Detect which cell encompasses the target text, then output its [X, Y] center coordinate. 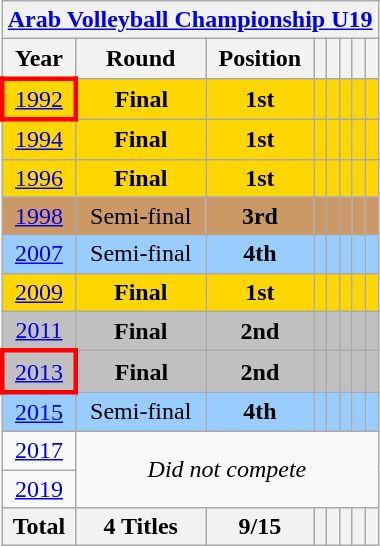
2007 [38, 254]
4 Titles [141, 527]
2015 [38, 412]
1994 [38, 139]
1996 [38, 178]
Round [141, 59]
Position [260, 59]
2013 [38, 372]
1992 [38, 98]
Year [38, 59]
2017 [38, 450]
Did not compete [227, 469]
2009 [38, 292]
Arab Volleyball Championship U19 [190, 20]
3rd [260, 216]
2011 [38, 331]
9/15 [260, 527]
Total [38, 527]
1998 [38, 216]
2019 [38, 489]
